Pinpoint the cell where the given text exists, returning its [X, Y] midpoint coordinate. 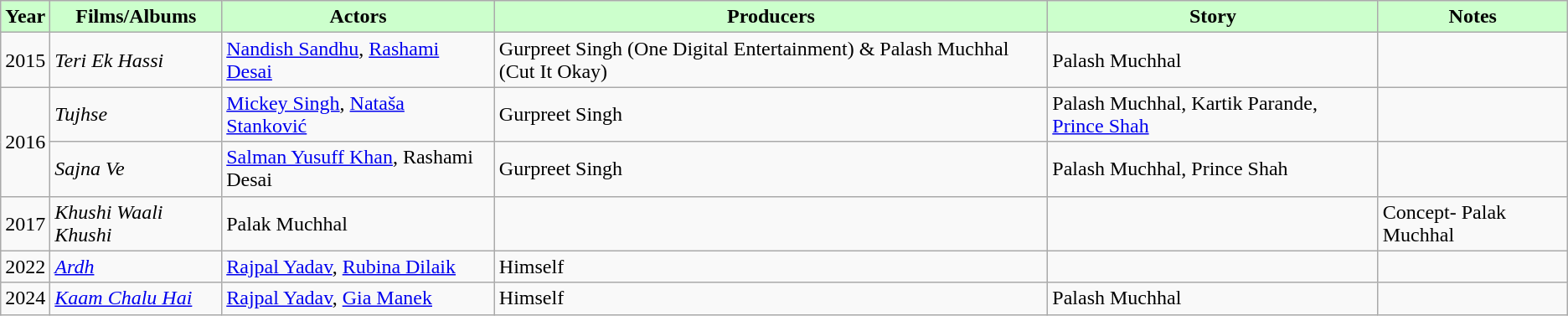
Producers [771, 17]
Year [25, 17]
Films/Albums [136, 17]
Nandish Sandhu, Rashami Desai [358, 60]
2022 [25, 267]
Concept- Palak Muchhal [1473, 223]
Rajpal Yadav, Gia Manek [358, 298]
Story [1213, 17]
Palak Muchhal [358, 223]
Kaam Chalu Hai [136, 298]
2024 [25, 298]
Palash Muchhal, Prince Shah [1213, 169]
Gurpreet Singh (One Digital Entertainment) & Palash Muchhal (Cut It Okay) [771, 60]
Notes [1473, 17]
Teri Ek Hassi [136, 60]
Mickey Singh, Nataša Stanković [358, 114]
Salman Yusuff Khan, Rashami Desai [358, 169]
Sajna Ve [136, 169]
Rajpal Yadav, Rubina Dilaik [358, 267]
Palash Muchhal, Kartik Parande, Prince Shah [1213, 114]
2017 [25, 223]
Khushi Waali Khushi [136, 223]
Actors [358, 17]
2016 [25, 142]
Ardh [136, 267]
Tujhse [136, 114]
2015 [25, 60]
